Return (X, Y) of the center of cell containing provided text 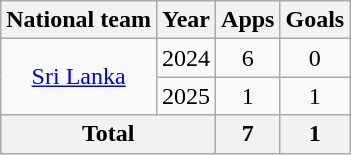
Sri Lanka (79, 77)
2025 (186, 96)
National team (79, 20)
Total (108, 134)
6 (248, 58)
Apps (248, 20)
Goals (315, 20)
2024 (186, 58)
0 (315, 58)
Year (186, 20)
7 (248, 134)
